Find where the given text appears and provide that cell's center as (X, Y) coordinate. 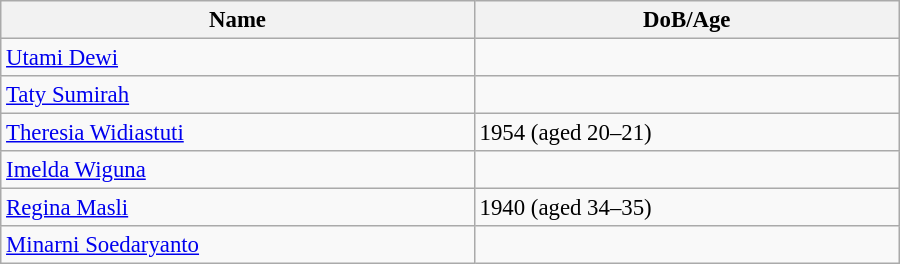
Name (238, 20)
Taty Sumirah (238, 95)
1954 (aged 20–21) (686, 133)
1940 (aged 34–35) (686, 208)
Regina Masli (238, 208)
Theresia Widiastuti (238, 133)
Utami Dewi (238, 58)
Imelda Wiguna (238, 170)
Minarni Soedaryanto (238, 245)
DoB/Age (686, 20)
